For the text-containing cell, return its midpoint in (X, Y) coordinate format. 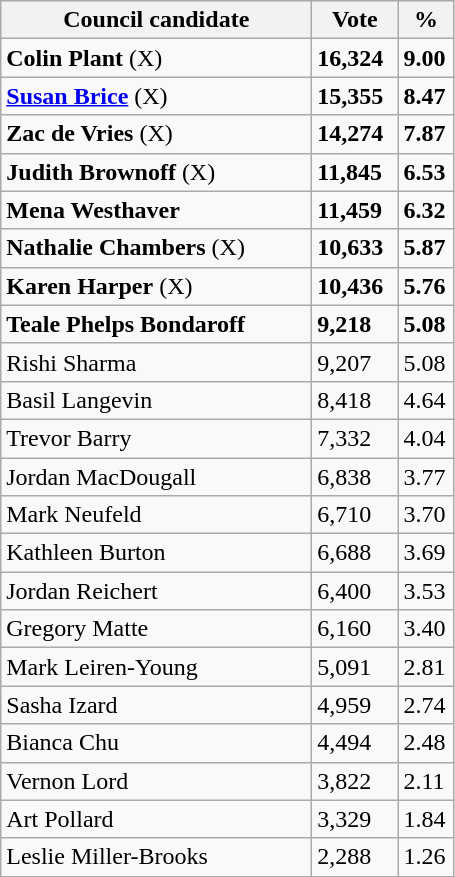
2.81 (426, 667)
5.76 (426, 286)
Basil Langevin (156, 400)
4,959 (355, 705)
Council candidate (156, 20)
Sasha Izard (156, 705)
6,400 (355, 591)
Rishi Sharma (156, 362)
6,838 (355, 477)
5,091 (355, 667)
Mark Leiren-Young (156, 667)
Gregory Matte (156, 629)
Karen Harper (X) (156, 286)
6,160 (355, 629)
Art Pollard (156, 819)
11,845 (355, 172)
3.77 (426, 477)
% (426, 20)
6,710 (355, 515)
Colin Plant (X) (156, 58)
3.70 (426, 515)
Jordan MacDougall (156, 477)
10,633 (355, 248)
2.48 (426, 743)
5.87 (426, 248)
3.53 (426, 591)
1.84 (426, 819)
1.26 (426, 857)
7,332 (355, 438)
10,436 (355, 286)
Susan Brice (X) (156, 96)
Nathalie Chambers (X) (156, 248)
4.04 (426, 438)
8,418 (355, 400)
Teale Phelps Bondaroff (156, 324)
8.47 (426, 96)
Mena Westhaver (156, 210)
2.11 (426, 781)
3,822 (355, 781)
Trevor Barry (156, 438)
7.87 (426, 134)
15,355 (355, 96)
9.00 (426, 58)
Jordan Reichert (156, 591)
16,324 (355, 58)
4,494 (355, 743)
Mark Neufeld (156, 515)
3,329 (355, 819)
Zac de Vries (X) (156, 134)
14,274 (355, 134)
6,688 (355, 553)
11,459 (355, 210)
3.40 (426, 629)
2,288 (355, 857)
Kathleen Burton (156, 553)
Vernon Lord (156, 781)
6.32 (426, 210)
Leslie Miller-Brooks (156, 857)
6.53 (426, 172)
Bianca Chu (156, 743)
Judith Brownoff (X) (156, 172)
9,218 (355, 324)
9,207 (355, 362)
Vote (355, 20)
2.74 (426, 705)
4.64 (426, 400)
3.69 (426, 553)
